Find where the given text appears and provide that cell's center as [X, Y] coordinate. 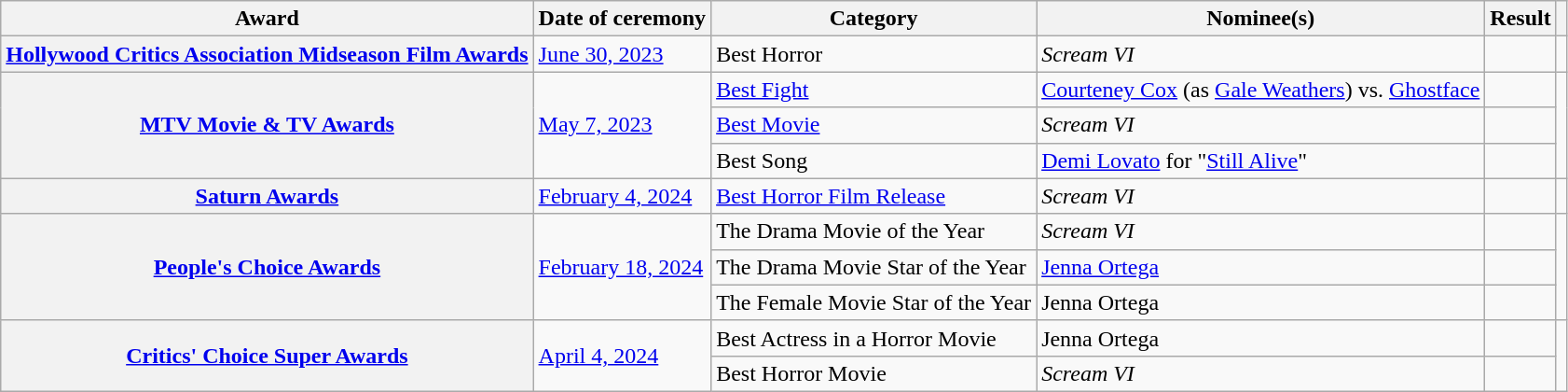
Best Horror [874, 54]
The Female Movie Star of the Year [874, 302]
Demi Lovato for "Still Alive" [1260, 161]
Hollywood Critics Association Midseason Film Awards [267, 54]
Saturn Awards [267, 196]
MTV Movie & TV Awards [267, 125]
February 4, 2024 [623, 196]
Nominee(s) [1260, 19]
People's Choice Awards [267, 267]
Best Fight [874, 90]
February 18, 2024 [623, 267]
The Drama Movie of the Year [874, 231]
Best Horror Film Release [874, 196]
June 30, 2023 [623, 54]
May 7, 2023 [623, 125]
Result [1520, 19]
Best Song [874, 161]
The Drama Movie Star of the Year [874, 267]
Best Horror Movie [874, 373]
Award [267, 19]
Critics' Choice Super Awards [267, 356]
Category [874, 19]
Date of ceremony [623, 19]
April 4, 2024 [623, 356]
Best Movie [874, 125]
Courteney Cox (as Gale Weathers) vs. Ghostface [1260, 90]
Best Actress in a Horror Movie [874, 338]
